Find where the given text appears and provide that cell's center as [X, Y] coordinate. 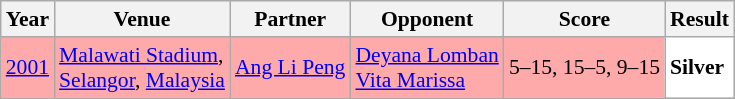
2001 [28, 68]
Venue [142, 19]
Opponent [426, 19]
Silver [700, 68]
Partner [290, 19]
5–15, 15–5, 9–15 [584, 68]
Ang Li Peng [290, 68]
Result [700, 19]
Year [28, 19]
Malawati Stadium,Selangor, Malaysia [142, 68]
Deyana Lomban Vita Marissa [426, 68]
Score [584, 19]
